From the cell containing the given text, extract its center point as [X, Y] coordinate. 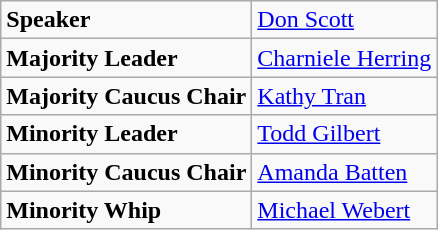
Minority Caucus Chair [126, 172]
Minority Whip [126, 210]
Charniele Herring [344, 58]
Minority Leader [126, 134]
Majority Caucus Chair [126, 96]
Kathy Tran [344, 96]
Don Scott [344, 20]
Amanda Batten [344, 172]
Majority Leader [126, 58]
Speaker [126, 20]
Michael Webert [344, 210]
Todd Gilbert [344, 134]
